Extract the (x, y) coordinate from the center of the cell holding the provided text.  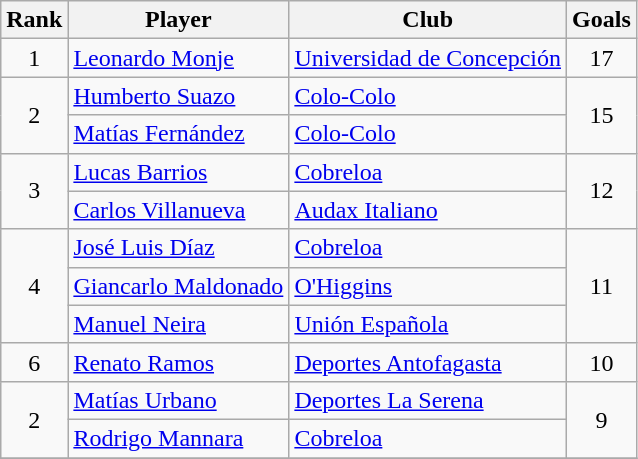
O'Higgins (428, 286)
Rank (34, 20)
Manuel Neira (178, 324)
Universidad de Concepción (428, 58)
12 (602, 191)
6 (34, 362)
11 (602, 286)
10 (602, 362)
Audax Italiano (428, 210)
José Luis Díaz (178, 248)
Deportes Antofagasta (428, 362)
Player (178, 20)
Rodrigo Mannara (178, 438)
Carlos Villanueva (178, 210)
Matías Urbano (178, 400)
Deportes La Serena (428, 400)
Club (428, 20)
Humberto Suazo (178, 96)
Renato Ramos (178, 362)
Lucas Barrios (178, 172)
4 (34, 286)
1 (34, 58)
Giancarlo Maldonado (178, 286)
17 (602, 58)
Matías Fernández (178, 134)
15 (602, 115)
9 (602, 419)
3 (34, 191)
Leonardo Monje (178, 58)
Unión Española (428, 324)
Goals (602, 20)
